Locate the cell with the specified text and output its [X, Y] center coordinate. 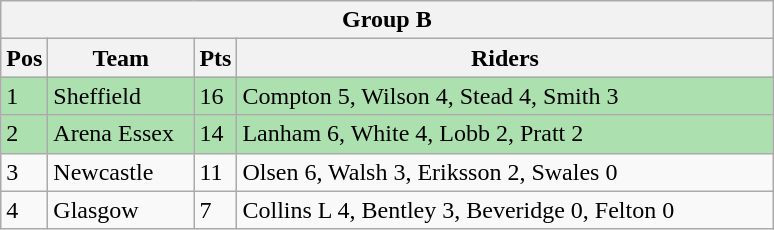
Team [121, 58]
2 [24, 134]
Arena Essex [121, 134]
Riders [505, 58]
4 [24, 210]
Collins L 4, Bentley 3, Beveridge 0, Felton 0 [505, 210]
1 [24, 96]
Group B [387, 20]
7 [216, 210]
Olsen 6, Walsh 3, Eriksson 2, Swales 0 [505, 172]
Lanham 6, White 4, Lobb 2, Pratt 2 [505, 134]
14 [216, 134]
Pos [24, 58]
Sheffield [121, 96]
3 [24, 172]
Compton 5, Wilson 4, Stead 4, Smith 3 [505, 96]
Glasgow [121, 210]
Newcastle [121, 172]
11 [216, 172]
16 [216, 96]
Pts [216, 58]
